Scan for the cell matching the given text and deliver its (X, Y) coordinate at center. 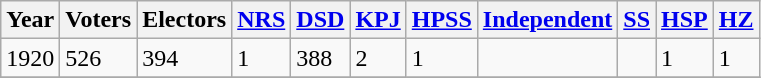
HPSS (442, 20)
2 (378, 58)
HSP (685, 20)
KPJ (378, 20)
NRS (262, 20)
DSD (320, 20)
Year (30, 20)
SS (637, 20)
526 (98, 58)
Voters (98, 20)
394 (184, 58)
Electors (184, 20)
1920 (30, 58)
388 (320, 58)
Independent (547, 20)
HZ (736, 20)
